Detect which cell encompasses the target text, then output its (X, Y) center coordinate. 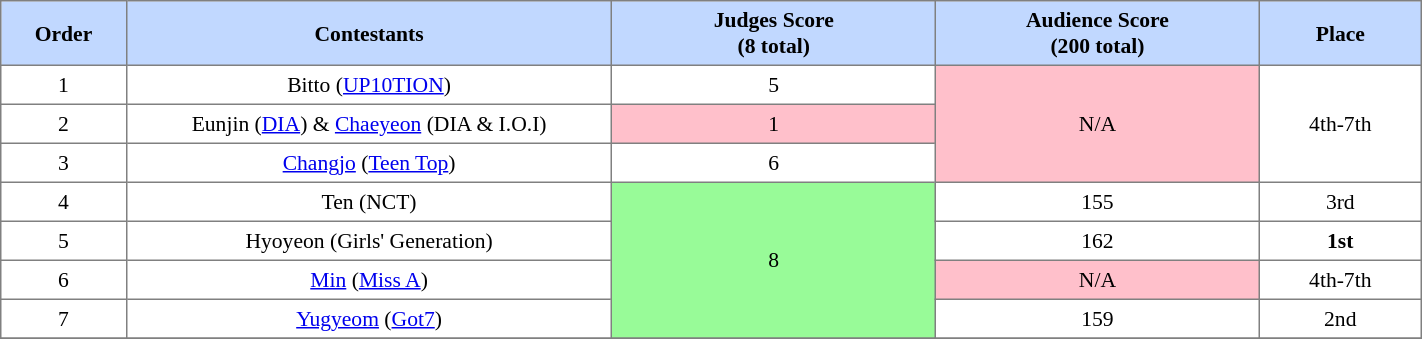
8 (774, 260)
3rd (1340, 202)
7 (64, 318)
2 (64, 124)
Min (Miss A) (369, 280)
Contestants (369, 33)
162 (1098, 240)
3 (64, 162)
Ten (NCT) (369, 202)
4 (64, 202)
Bitto (UP10TION) (369, 84)
Place (1340, 33)
Eunjin (DIA) & Chaeyeon (DIA & I.O.I) (369, 124)
Judges Score(8 total) (774, 33)
Changjo (Teen Top) (369, 162)
Hyoyeon (Girls' Generation) (369, 240)
1st (1340, 240)
Audience Score(200 total) (1098, 33)
159 (1098, 318)
2nd (1340, 318)
Yugyeom (Got7) (369, 318)
155 (1098, 202)
Order (64, 33)
